Output the (x, y) coordinate of the center of the cell containing the given text.  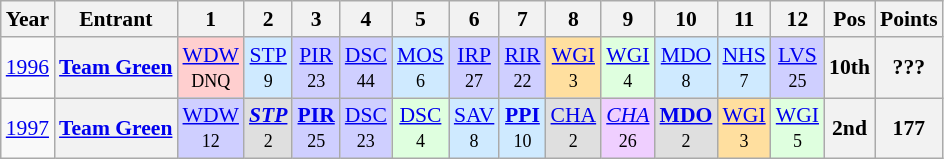
12 (798, 19)
4 (366, 19)
7 (522, 19)
WGI5 (798, 128)
MDO8 (686, 68)
3 (316, 19)
9 (628, 19)
11 (744, 19)
WDW12 (210, 128)
RIR22 (522, 68)
Points (909, 19)
STP9 (268, 68)
1997 (28, 128)
10th (850, 68)
WGI4 (628, 68)
PIR25 (316, 128)
10 (686, 19)
PIR23 (316, 68)
DSC23 (366, 128)
CHA26 (628, 128)
STP2 (268, 128)
6 (474, 19)
177 (909, 128)
NHS7 (744, 68)
MOS6 (420, 68)
LVS25 (798, 68)
8 (574, 19)
2 (268, 19)
Pos (850, 19)
Entrant (116, 19)
WDWDNQ (210, 68)
PPI10 (522, 128)
5 (420, 19)
DSC4 (420, 128)
IRP27 (474, 68)
Year (28, 19)
CHA2 (574, 128)
DSC44 (366, 68)
SAV8 (474, 128)
1 (210, 19)
??? (909, 68)
2nd (850, 128)
MDO2 (686, 128)
1996 (28, 68)
